Return (X, Y) of the center of cell containing provided text 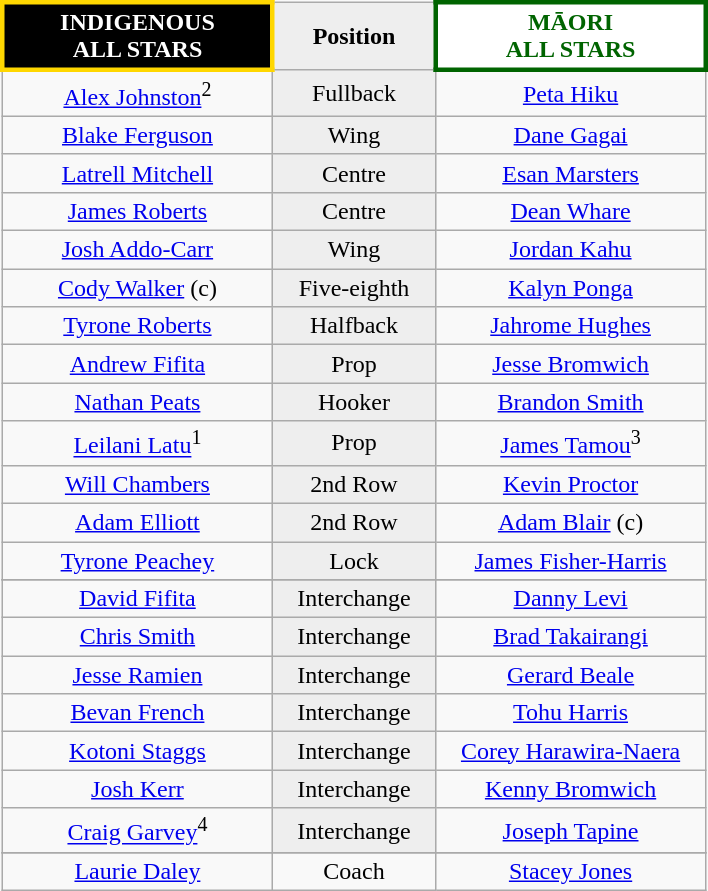
Josh Addo-Carr (138, 250)
Adam Elliott (138, 522)
Laurie Daley (138, 872)
Jesse Ramien (138, 675)
Joseph Tapine (570, 830)
Andrew Fifita (138, 364)
Adam Blair (c) (570, 522)
Chris Smith (138, 637)
Brad Takairangi (570, 637)
Alex Johnston2 (138, 93)
Tohu Harris (570, 713)
Tyrone Peachey (138, 561)
Lock (354, 561)
David Fifita (138, 599)
Nathan Peats (138, 402)
Peta Hiku (570, 93)
Dean Whare (570, 211)
Kevin Proctor (570, 484)
Hooker (354, 402)
Dane Gagai (570, 135)
Bevan French (138, 713)
Coach (354, 872)
INDIGENOUSALL STARS (138, 36)
Gerard Beale (570, 675)
Cody Walker (c) (138, 288)
Esan Marsters (570, 173)
Kotoni Staggs (138, 751)
James Fisher-Harris (570, 561)
James Roberts (138, 211)
Jordan Kahu (570, 250)
Craig Garvey4 (138, 830)
MĀORIALL STARS (570, 36)
Halfback (354, 326)
Stacey Jones (570, 872)
Jesse Bromwich (570, 364)
Leilani Latu1 (138, 444)
Fullback (354, 93)
Kalyn Ponga (570, 288)
James Tamou3 (570, 444)
Kenny Bromwich (570, 789)
Tyrone Roberts (138, 326)
Position (354, 36)
Danny Levi (570, 599)
Corey Harawira-Naera (570, 751)
Five-eighth (354, 288)
Josh Kerr (138, 789)
Brandon Smith (570, 402)
Latrell Mitchell (138, 173)
Jahrome Hughes (570, 326)
Will Chambers (138, 484)
Blake Ferguson (138, 135)
